Scan for the cell matching the given text and deliver its [x, y] coordinate at center. 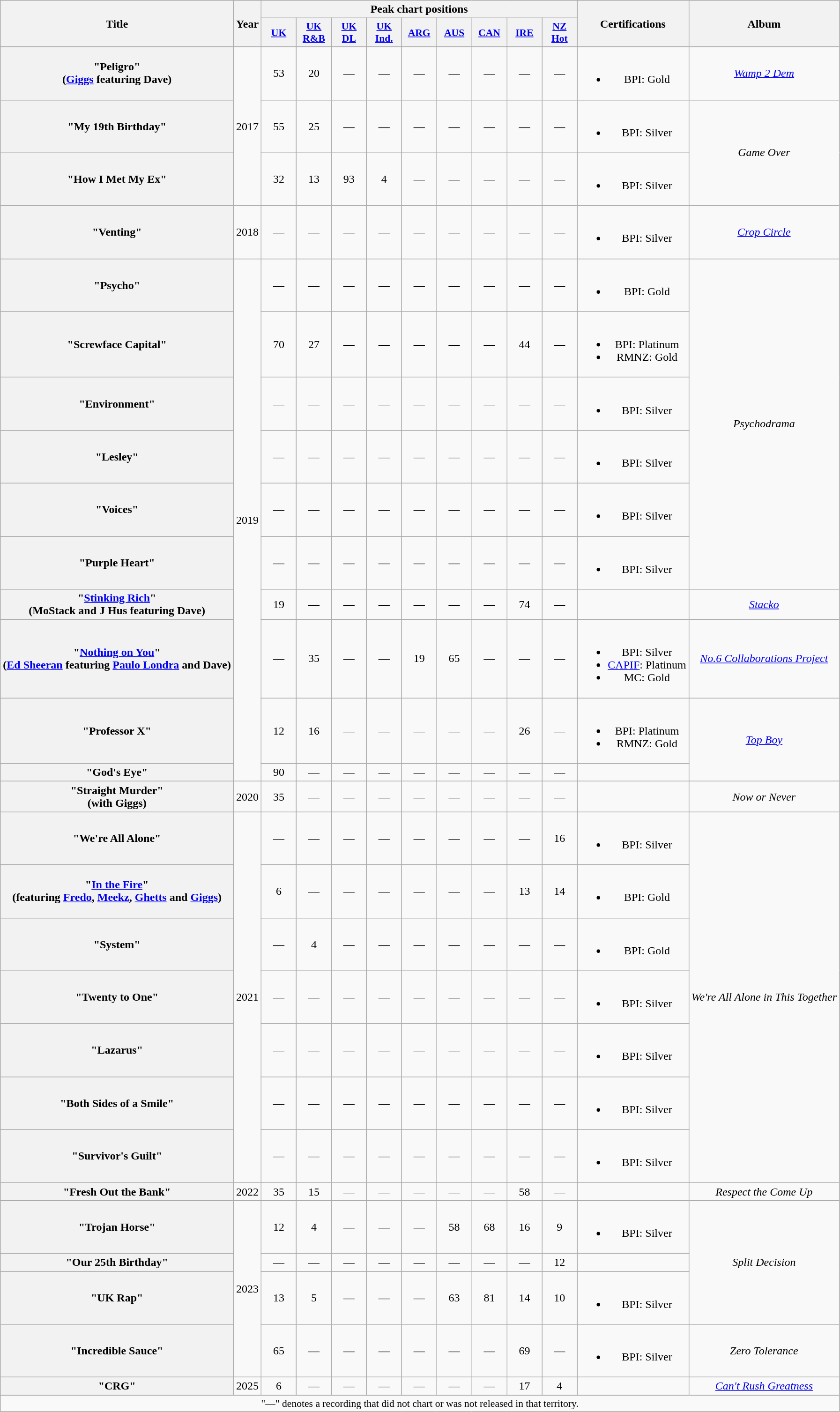
Now or Never [764, 796]
63 [454, 1298]
5 [314, 1298]
"Survivor's Guilt" [117, 1156]
"My 19th Birthday" [117, 126]
"—" denotes a recording that did not chart or was not released in that territory. [420, 1404]
"Fresh Out the Bank" [117, 1191]
Peak chart positions [419, 9]
Wamp 2 Dem [764, 73]
UKInd. [384, 33]
2020 [247, 796]
26 [525, 731]
Split Decision [764, 1262]
55 [279, 126]
Crop Circle [764, 232]
No.6 Collaborations Project [764, 659]
15 [314, 1191]
"Incredible Sauce" [117, 1351]
"Lesley" [117, 456]
9 [559, 1226]
BPI: SilverCAPIF: PlatinumMC: Gold [633, 659]
"Lazarus" [117, 1050]
ARG [419, 33]
Can't Rush Greatness [764, 1386]
20 [314, 73]
25 [314, 126]
70 [279, 344]
"Trojan Horse" [117, 1226]
IRE [525, 33]
NZHot [559, 33]
We're All Alone in This Together [764, 997]
44 [525, 344]
"Screwface Capital" [117, 344]
"System" [117, 944]
"Psycho" [117, 285]
2019 [247, 520]
Certifications [633, 23]
Game Over [764, 153]
Zero Tolerance [764, 1351]
"Our 25th Birthday" [117, 1262]
UKR&B [314, 33]
32 [279, 179]
10 [559, 1298]
"Purple Heart" [117, 562]
"Professor X" [117, 731]
Title [117, 23]
27 [314, 344]
Album [764, 23]
Stacko [764, 604]
2023 [247, 1288]
"CRG" [117, 1386]
90 [279, 773]
CAN [489, 33]
Psychodrama [764, 424]
"UK Rap" [117, 1298]
Top Boy [764, 740]
74 [525, 604]
"In the Fire"(featuring Fredo, Meekz, Ghetts and Giggs) [117, 891]
53 [279, 73]
93 [349, 179]
"How I Met My Ex" [117, 179]
"Voices" [117, 510]
AUS [454, 33]
2025 [247, 1386]
69 [525, 1351]
"Venting" [117, 232]
68 [489, 1226]
17 [525, 1386]
"Straight Murder"(with Giggs) [117, 796]
Year [247, 23]
"Twenty to One" [117, 997]
"We're All Alone" [117, 839]
"Peligro"(Giggs featuring Dave) [117, 73]
UK [279, 33]
2017 [247, 126]
2021 [247, 997]
"Environment" [117, 404]
"Stinking Rich"(MoStack and J Hus featuring Dave) [117, 604]
81 [489, 1298]
2018 [247, 232]
"Nothing on You"(Ed Sheeran featuring Paulo Londra and Dave) [117, 659]
Respect the Come Up [764, 1191]
"Both Sides of a Smile" [117, 1103]
UKDL [349, 33]
2022 [247, 1191]
"God's Eye" [117, 773]
